From the cell containing the given text, extract its center point as (X, Y) coordinate. 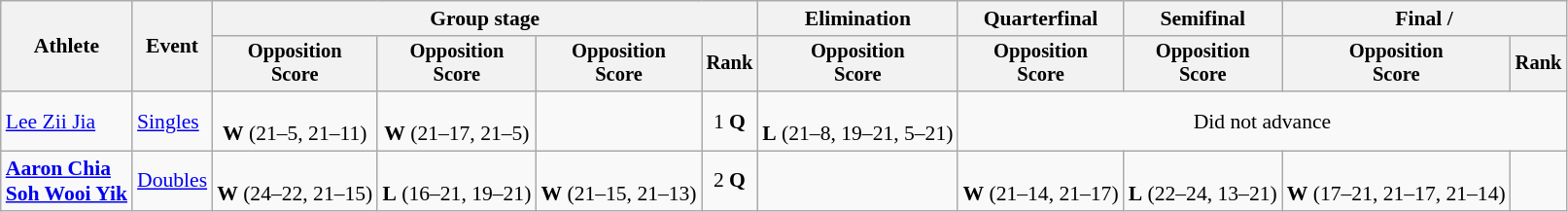
W (21–14, 21–17) (1040, 181)
L (16–21, 19–21) (457, 181)
Event (172, 47)
W (24–22, 21–15) (295, 181)
Lee Zii Jia (66, 121)
Did not advance (1262, 121)
Semifinal (1203, 18)
Final / (1425, 18)
W (17–21, 21–17, 21–14) (1396, 181)
L (22–24, 13–21) (1203, 181)
Doubles (172, 181)
1 Q (730, 121)
Aaron ChiaSoh Wooi Yik (66, 181)
Singles (172, 121)
W (21–17, 21–5) (457, 121)
W (21–15, 21–13) (618, 181)
Group stage (484, 18)
L (21–8, 19–21, 5–21) (857, 121)
Elimination (857, 18)
Quarterfinal (1040, 18)
Athlete (66, 47)
W (21–5, 21–11) (295, 121)
2 Q (730, 181)
